Provide the (X, Y) coordinate of the cell's center where the given text is located.  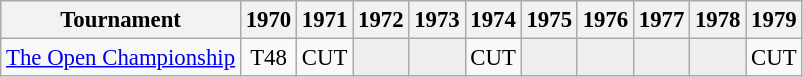
1979 (774, 20)
The Open Championship (121, 58)
1975 (549, 20)
1976 (605, 20)
1972 (381, 20)
1970 (268, 20)
Tournament (121, 20)
1974 (493, 20)
1971 (325, 20)
1978 (718, 20)
1973 (437, 20)
1977 (661, 20)
T48 (268, 58)
